Pinpoint the cell where the given text exists, returning its [X, Y] midpoint coordinate. 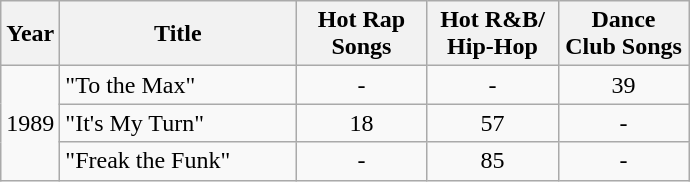
18 [362, 123]
85 [492, 161]
Title [178, 34]
Year [30, 34]
Hot Rap Songs [362, 34]
1989 [30, 123]
39 [624, 85]
"Freak the Funk" [178, 161]
"It's My Turn" [178, 123]
57 [492, 123]
Dance Club Songs [624, 34]
"To the Max" [178, 85]
Hot R&B/ Hip-Hop [492, 34]
